Locate the cell with the specified text and output its (x, y) center coordinate. 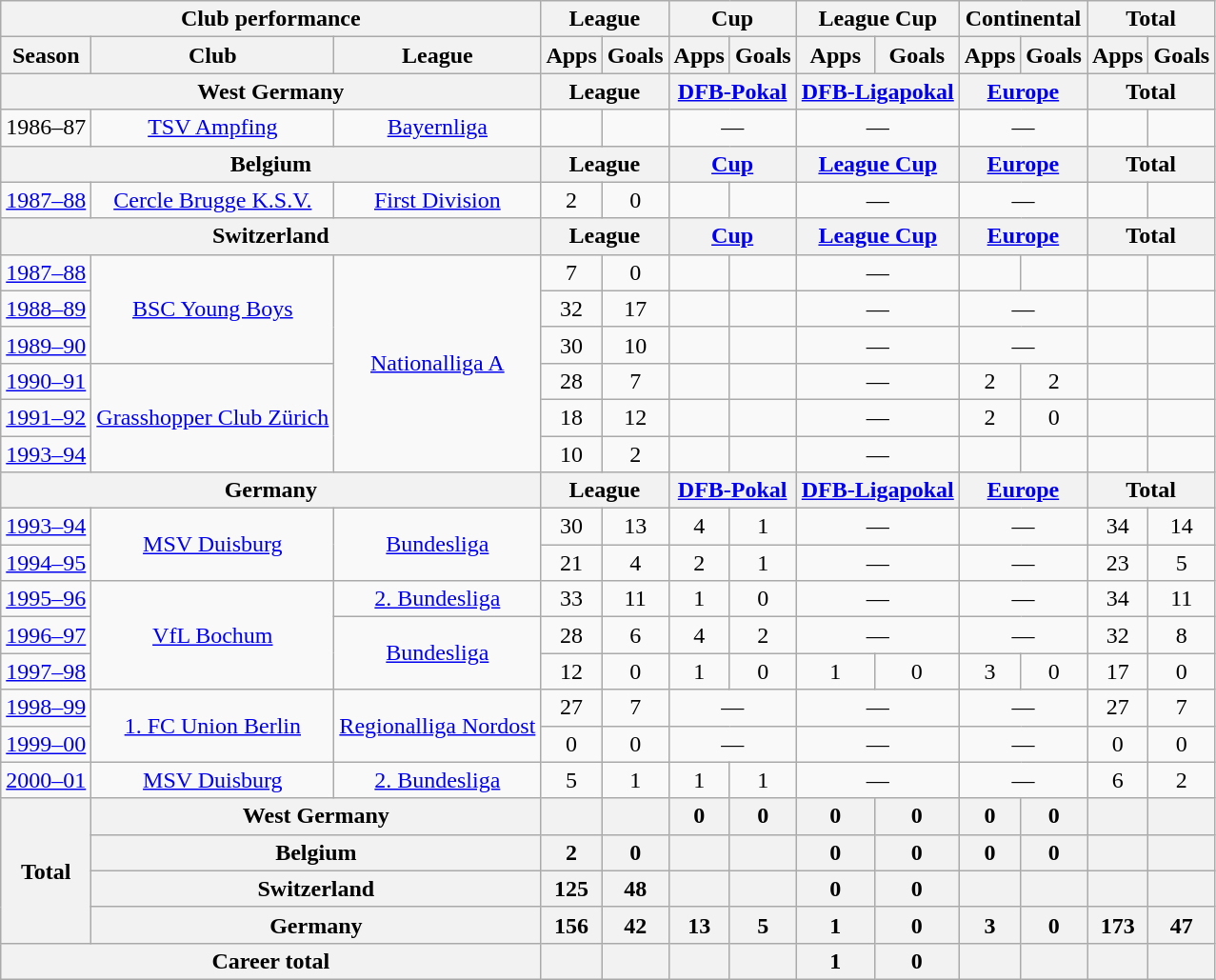
Club performance (270, 19)
Career total (270, 961)
1999–00 (46, 744)
1994–95 (46, 563)
BSC Young Boys (213, 309)
Regionalliga Nordost (438, 726)
Season (46, 55)
48 (635, 889)
47 (1182, 925)
42 (635, 925)
125 (571, 889)
Club (213, 55)
8 (1182, 635)
1998–99 (46, 708)
Bayernliga (438, 128)
1990–91 (46, 381)
Nationalliga A (438, 363)
1996–97 (46, 635)
1988–89 (46, 309)
1995–96 (46, 599)
Cercle Brugge K.S.V. (213, 200)
1. FC Union Berlin (213, 726)
14 (1182, 527)
VfL Bochum (213, 635)
2000–01 (46, 780)
1997–98 (46, 671)
33 (571, 599)
18 (571, 417)
1986–87 (46, 128)
1991–92 (46, 417)
21 (571, 563)
First Division (438, 200)
Grasshopper Club Zürich (213, 417)
156 (571, 925)
Continental (1023, 19)
173 (1118, 925)
23 (1118, 563)
1989–90 (46, 345)
TSV Ampfing (213, 128)
